From the cell containing the given text, extract its center point as (X, Y) coordinate. 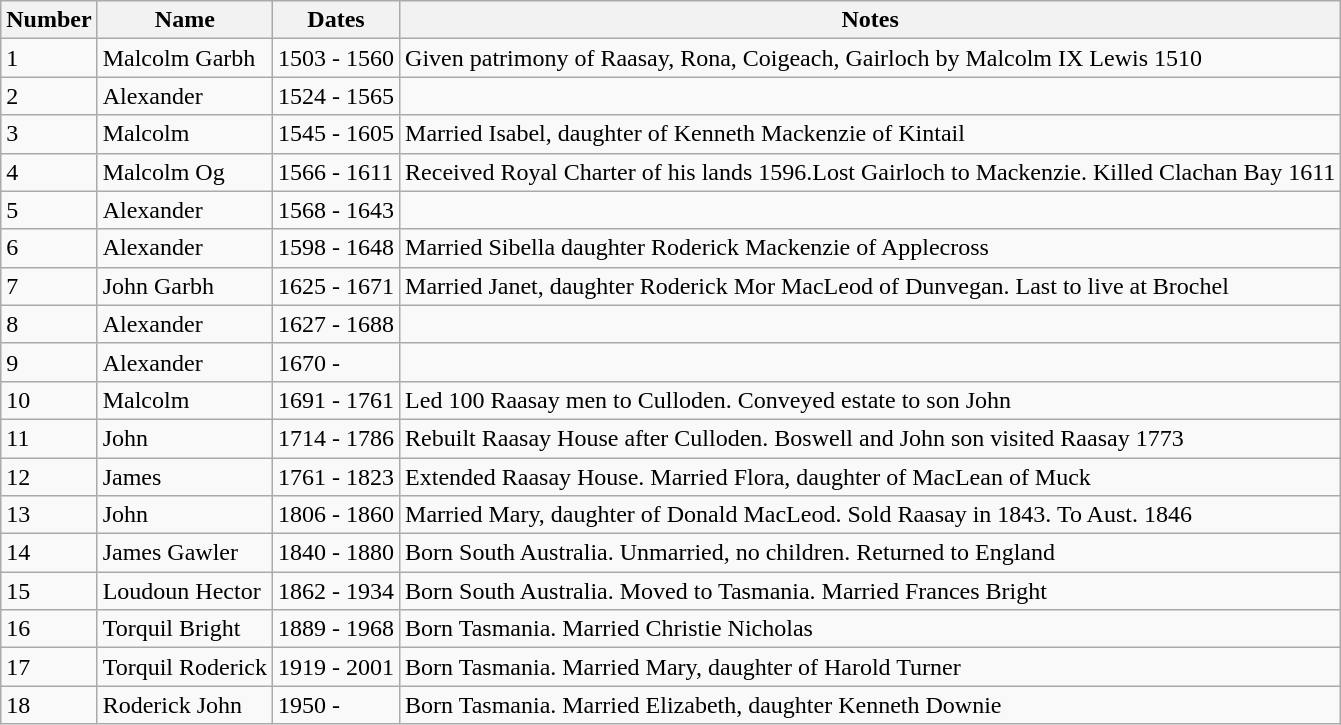
Roderick John (184, 705)
John Garbh (184, 286)
Born South Australia. Unmarried, no children. Returned to England (870, 553)
10 (49, 400)
Born Tasmania. Married Mary, daughter of Harold Turner (870, 667)
James Gawler (184, 553)
1627 - 1688 (336, 324)
11 (49, 438)
8 (49, 324)
Married Sibella daughter Roderick Mackenzie of Applecross (870, 248)
18 (49, 705)
6 (49, 248)
Number (49, 20)
5 (49, 210)
1598 - 1648 (336, 248)
Name (184, 20)
Born Tasmania. Married Christie Nicholas (870, 629)
7 (49, 286)
16 (49, 629)
13 (49, 515)
1670 - (336, 362)
1568 - 1643 (336, 210)
3 (49, 134)
Rebuilt Raasay House after Culloden. Boswell and John son visited Raasay 1773 (870, 438)
Married Isabel, daughter of Kenneth Mackenzie of Kintail (870, 134)
Notes (870, 20)
Given patrimony of Raasay, Rona, Coigeach, Gairloch by Malcolm IX Lewis 1510 (870, 58)
Married Janet, daughter Roderick Mor MacLeod of Dunvegan. Last to live at Brochel (870, 286)
Born South Australia. Moved to Tasmania. Married Frances Bright (870, 591)
1950 - (336, 705)
Married Mary, daughter of Donald MacLeod. Sold Raasay in 1843. To Aust. 1846 (870, 515)
17 (49, 667)
1714 - 1786 (336, 438)
Dates (336, 20)
Born Tasmania. Married Elizabeth, daughter Kenneth Downie (870, 705)
1889 - 1968 (336, 629)
Malcolm Garbh (184, 58)
1919 - 2001 (336, 667)
1806 - 1860 (336, 515)
Extended Raasay House. Married Flora, daughter of MacLean of Muck (870, 477)
2 (49, 96)
Torquil Bright (184, 629)
1566 - 1611 (336, 172)
Loudoun Hector (184, 591)
1524 - 1565 (336, 96)
9 (49, 362)
4 (49, 172)
Received Royal Charter of his lands 1596.Lost Gairloch to Mackenzie. Killed Clachan Bay 1611 (870, 172)
1862 - 1934 (336, 591)
1503 - 1560 (336, 58)
14 (49, 553)
Led 100 Raasay men to Culloden. Conveyed estate to son John (870, 400)
15 (49, 591)
12 (49, 477)
Malcolm Og (184, 172)
1761 - 1823 (336, 477)
1625 - 1671 (336, 286)
1545 - 1605 (336, 134)
1 (49, 58)
1840 - 1880 (336, 553)
1691 - 1761 (336, 400)
Torquil Roderick (184, 667)
James (184, 477)
